Return the [X, Y] coordinate for the center point of the cell that contains the specified text.  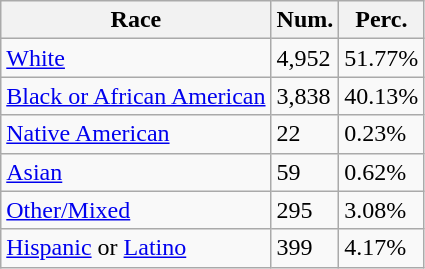
399 [305, 248]
0.62% [382, 172]
Race [136, 20]
59 [305, 172]
Black or African American [136, 96]
4.17% [382, 248]
40.13% [382, 96]
White [136, 58]
Hispanic or Latino [136, 248]
Asian [136, 172]
3.08% [382, 210]
Num. [305, 20]
22 [305, 134]
3,838 [305, 96]
295 [305, 210]
4,952 [305, 58]
Perc. [382, 20]
Native American [136, 134]
0.23% [382, 134]
Other/Mixed [136, 210]
51.77% [382, 58]
